Pinpoint the cell where the given text exists, returning its (X, Y) midpoint coordinate. 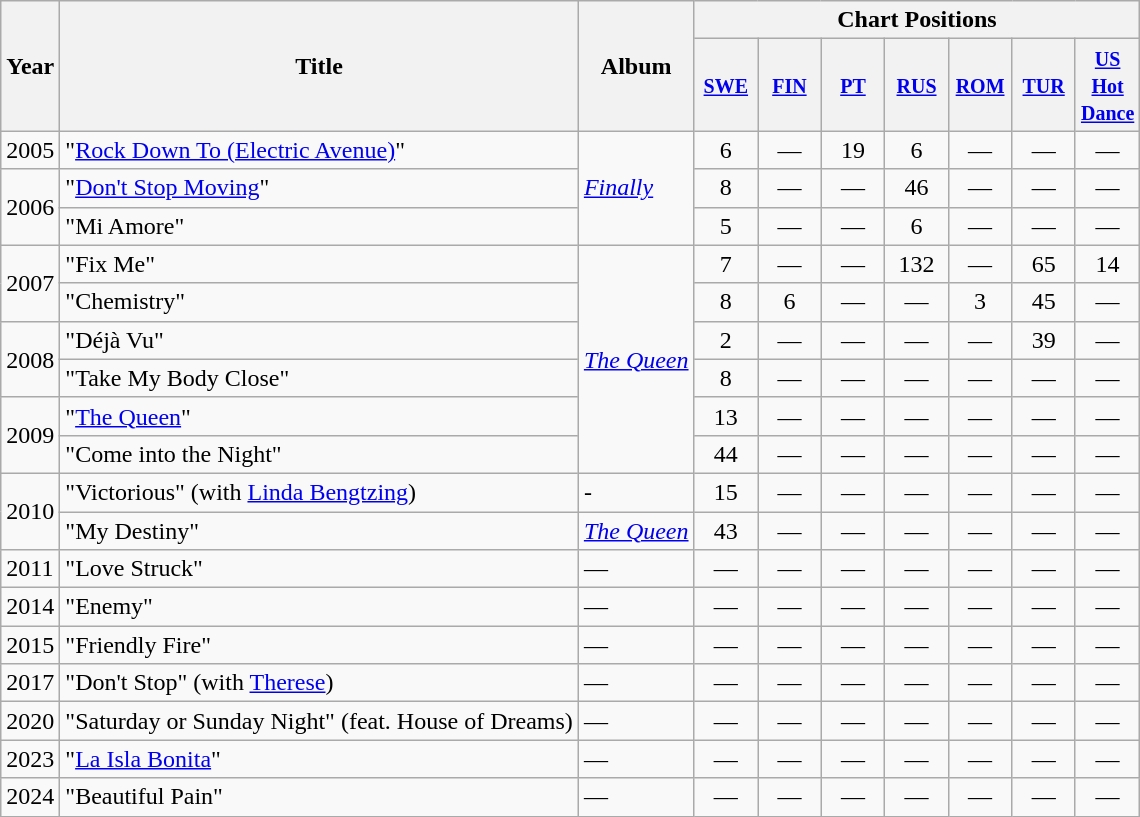
45 (1044, 302)
"My Destiny" (320, 531)
46 (917, 188)
2009 (30, 435)
ROM (980, 85)
2005 (30, 150)
"The Queen" (320, 416)
2015 (30, 645)
"Déjà Vu" (320, 340)
"Chemistry" (320, 302)
Title (320, 66)
"Mi Amore" (320, 226)
"Saturday or Sunday Night" (feat. House of Dreams) (320, 721)
Finally (636, 188)
"Don't Stop" (with Therese) (320, 683)
2008 (30, 359)
PT (853, 85)
44 (726, 454)
7 (726, 264)
TUR (1044, 85)
14 (1107, 264)
2017 (30, 683)
Chart Positions (917, 20)
"Take My Body Close" (320, 378)
- (636, 492)
2006 (30, 207)
2023 (30, 759)
132 (917, 264)
FIN (790, 85)
"Friendly Fire" (320, 645)
"La Isla Bonita" (320, 759)
"Rock Down To (Electric Avenue)" (320, 150)
2 (726, 340)
"Love Struck" (320, 569)
2010 (30, 511)
2007 (30, 283)
39 (1044, 340)
43 (726, 531)
"Come into the Night" (320, 454)
5 (726, 226)
"Enemy" (320, 607)
3 (980, 302)
2024 (30, 797)
2014 (30, 607)
US Hot Dance (1107, 85)
SWE (726, 85)
2011 (30, 569)
"Don't Stop Moving" (320, 188)
RUS (917, 85)
"Beautiful Pain" (320, 797)
19 (853, 150)
15 (726, 492)
"Fix Me" (320, 264)
Album (636, 66)
13 (726, 416)
65 (1044, 264)
"Victorious" (with Linda Bengtzing) (320, 492)
Year (30, 66)
2020 (30, 721)
